For the text-containing cell, return its midpoint in (x, y) coordinate format. 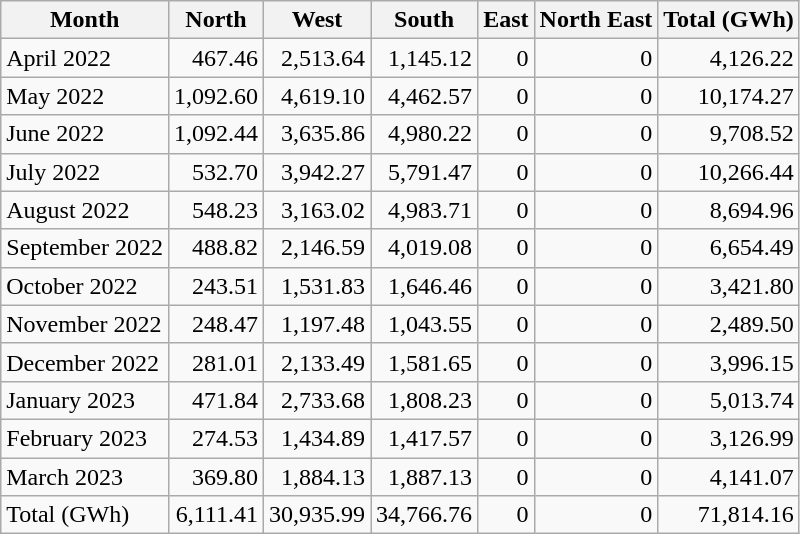
3,163.02 (318, 210)
1,646.46 (424, 286)
281.01 (216, 362)
3,996.15 (729, 362)
November 2022 (85, 324)
248.47 (216, 324)
February 2023 (85, 438)
10,266.44 (729, 172)
2,513.64 (318, 58)
71,814.16 (729, 515)
West (318, 20)
3,635.86 (318, 134)
Month (85, 20)
488.82 (216, 248)
34,766.76 (424, 515)
July 2022 (85, 172)
1,197.48 (318, 324)
1,808.23 (424, 400)
1,434.89 (318, 438)
2,146.59 (318, 248)
South (424, 20)
1,581.65 (424, 362)
1,092.44 (216, 134)
August 2022 (85, 210)
4,126.22 (729, 58)
2,133.49 (318, 362)
10,174.27 (729, 96)
6,654.49 (729, 248)
243.51 (216, 286)
East (506, 20)
467.46 (216, 58)
369.80 (216, 477)
1,884.13 (318, 477)
3,421.80 (729, 286)
2,489.50 (729, 324)
532.70 (216, 172)
North (216, 20)
4,462.57 (424, 96)
January 2023 (85, 400)
September 2022 (85, 248)
1,145.12 (424, 58)
5,791.47 (424, 172)
471.84 (216, 400)
4,983.71 (424, 210)
4,980.22 (424, 134)
1,417.57 (424, 438)
October 2022 (85, 286)
3,942.27 (318, 172)
1,531.83 (318, 286)
April 2022 (85, 58)
4,019.08 (424, 248)
548.23 (216, 210)
June 2022 (85, 134)
North East (596, 20)
1,887.13 (424, 477)
4,619.10 (318, 96)
30,935.99 (318, 515)
2,733.68 (318, 400)
1,043.55 (424, 324)
December 2022 (85, 362)
4,141.07 (729, 477)
3,126.99 (729, 438)
1,092.60 (216, 96)
6,111.41 (216, 515)
5,013.74 (729, 400)
March 2023 (85, 477)
May 2022 (85, 96)
9,708.52 (729, 134)
8,694.96 (729, 210)
274.53 (216, 438)
